Scan for the cell matching the given text and deliver its [X, Y] coordinate at center. 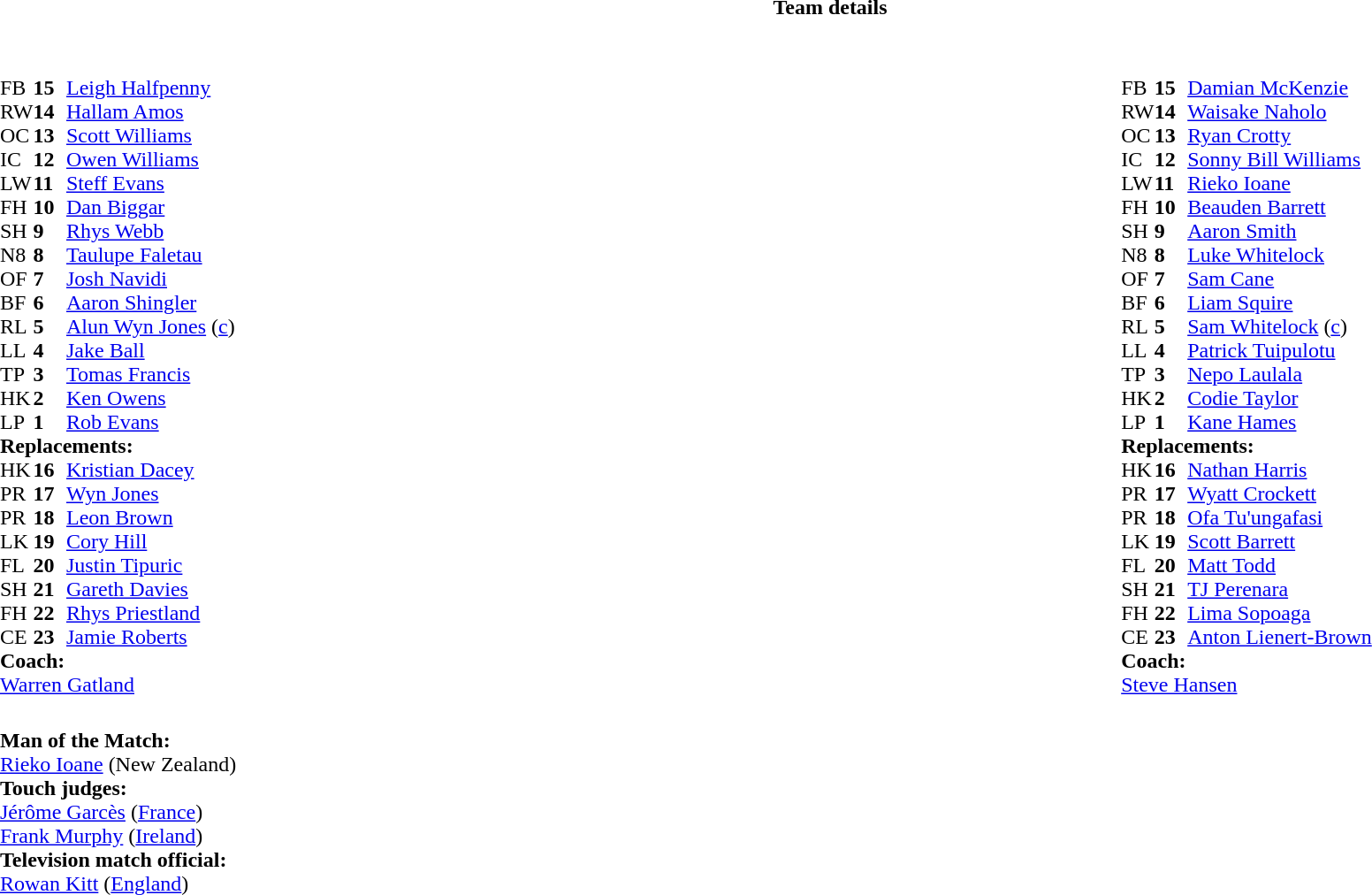
Josh Navidi [150, 279]
Kristian Dacey [150, 470]
Jamie Roberts [150, 637]
Leigh Halfpenny [150, 88]
Gareth Davies [150, 589]
Lima Sopoaga [1280, 614]
Ofa Tu'ungafasi [1280, 518]
Steve Hansen [1246, 685]
TJ Perenara [1280, 589]
Codie Taylor [1280, 398]
Jake Ball [150, 350]
Ryan Crotty [1280, 136]
Steff Evans [150, 184]
Tomas Francis [150, 375]
Nepo Laulala [1280, 375]
Sonny Bill Williams [1280, 159]
Kane Hames [1280, 423]
Justin Tipuric [150, 566]
Owen Williams [150, 159]
Beauden Barrett [1280, 207]
Dan Biggar [150, 207]
Scott Williams [150, 136]
Sam Cane [1280, 279]
Wyn Jones [150, 493]
Taulupe Faletau [150, 255]
Warren Gatland [118, 685]
Matt Todd [1280, 566]
Aaron Shingler [150, 302]
Liam Squire [1280, 302]
Wyatt Crockett [1280, 493]
Damian McKenzie [1280, 88]
Patrick Tuipulotu [1280, 350]
Hallam Amos [150, 111]
Rhys Priestland [150, 614]
Luke Whitelock [1280, 255]
Scott Barrett [1280, 541]
Cory Hill [150, 541]
Waisake Naholo [1280, 111]
Leon Brown [150, 518]
Alun Wyn Jones (c) [150, 327]
Nathan Harris [1280, 470]
Aaron Smith [1280, 232]
Rieko Ioane [1280, 184]
Sam Whitelock (c) [1280, 327]
Ken Owens [150, 398]
Anton Lienert-Brown [1280, 637]
Rob Evans [150, 423]
Rhys Webb [150, 232]
